Search for the cell housing the specified text and yield its [x, y] center coordinate. 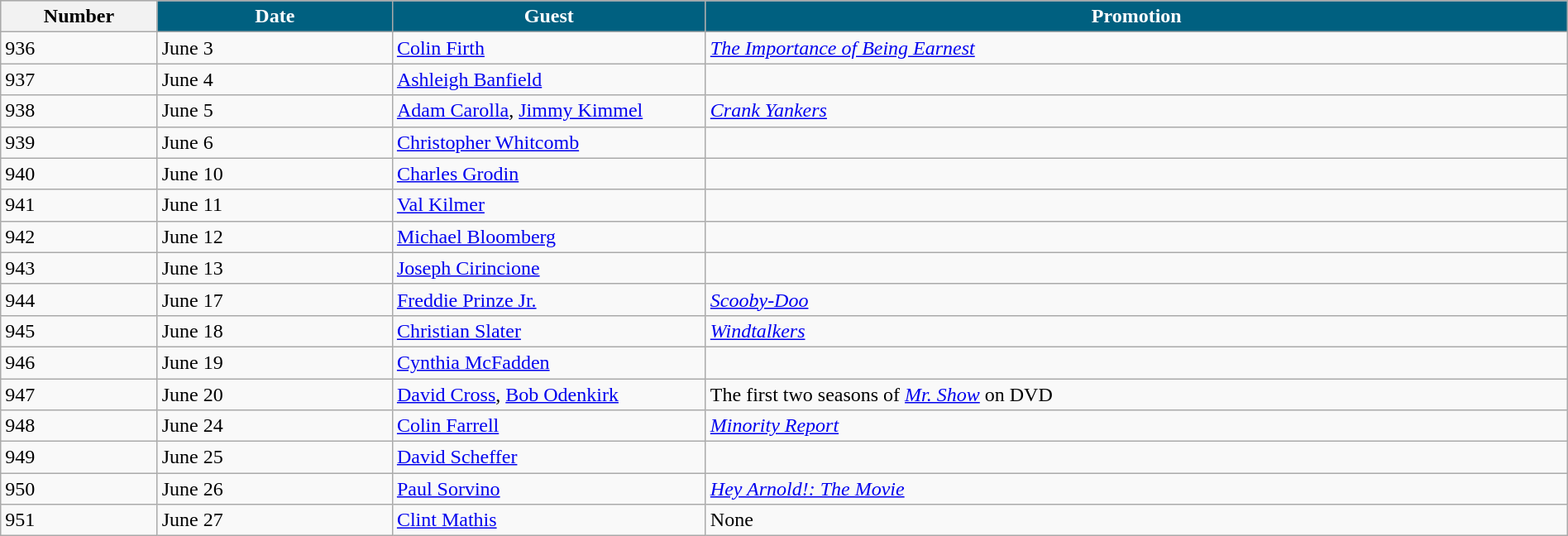
Date [275, 17]
939 [79, 142]
The first two seasons of Mr. Show on DVD [1136, 395]
June 10 [275, 174]
June 17 [275, 299]
Minority Report [1136, 426]
Paul Sorvino [549, 489]
937 [79, 79]
936 [79, 48]
949 [79, 457]
June 18 [275, 331]
Michael Bloomberg [549, 237]
June 12 [275, 237]
Hey Arnold!: The Movie [1136, 489]
Adam Carolla, Jimmy Kimmel [549, 111]
Cynthia McFadden [549, 362]
938 [79, 111]
June 27 [275, 520]
June 3 [275, 48]
Colin Farrell [549, 426]
951 [79, 520]
Clint Mathis [549, 520]
Charles Grodin [549, 174]
June 19 [275, 362]
Colin Firth [549, 48]
June 25 [275, 457]
None [1136, 520]
943 [79, 268]
942 [79, 237]
941 [79, 205]
Guest [549, 17]
944 [79, 299]
June 20 [275, 395]
Joseph Cirincione [549, 268]
June 4 [275, 79]
945 [79, 331]
940 [79, 174]
The Importance of Being Earnest [1136, 48]
948 [79, 426]
Christian Slater [549, 331]
Crank Yankers [1136, 111]
Promotion [1136, 17]
Freddie Prinze Jr. [549, 299]
June 24 [275, 426]
David Scheffer [549, 457]
June 13 [275, 268]
947 [79, 395]
Number [79, 17]
950 [79, 489]
Windtalkers [1136, 331]
Val Kilmer [549, 205]
June 6 [275, 142]
Christopher Whitcomb [549, 142]
June 5 [275, 111]
David Cross, Bob Odenkirk [549, 395]
June 11 [275, 205]
Scooby-Doo [1136, 299]
946 [79, 362]
Ashleigh Banfield [549, 79]
June 26 [275, 489]
